Capture the cell that displays the provided text and extract its (X, Y) central coordinate. 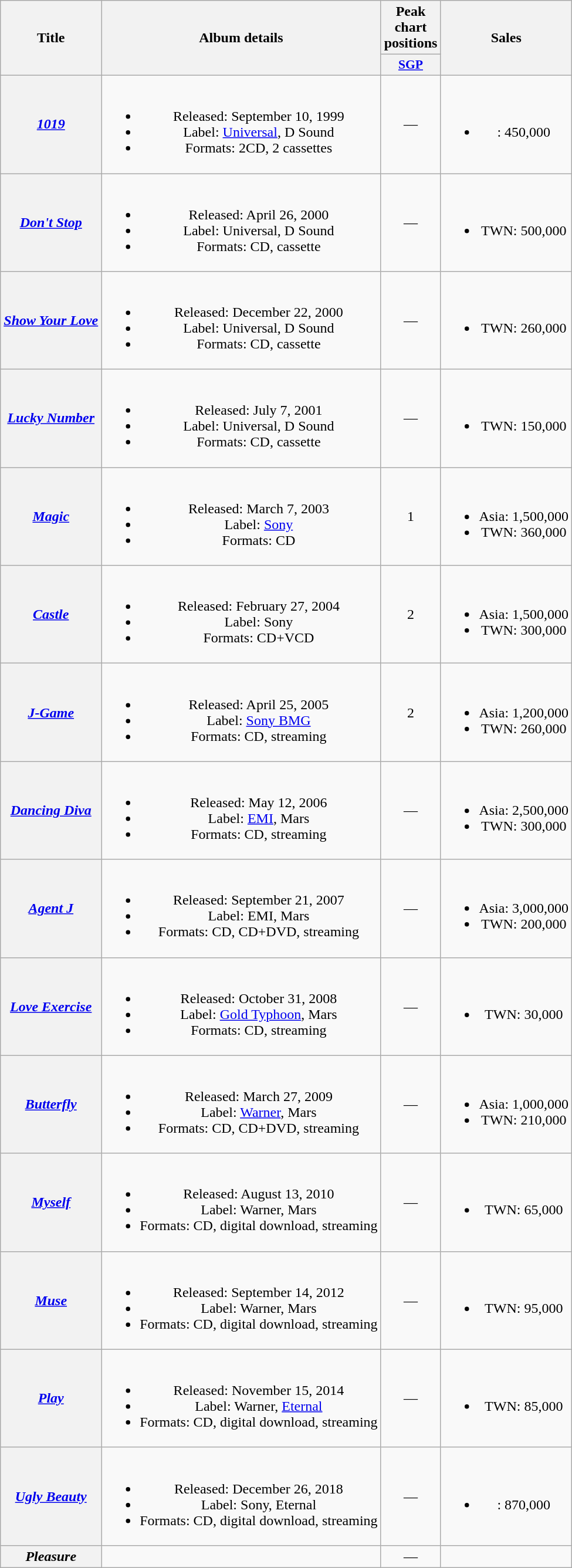
Magic (51, 516)
Asia: 1,500,000TWN: 300,000 (506, 615)
Released: July 7, 2001Label: Universal, D SoundFormats: CD, cassette (241, 419)
Sales (506, 38)
TWN: 30,000 (506, 1007)
Ugly Beauty (51, 1496)
Asia: 2,500,000TWN: 300,000 (506, 811)
Album details (241, 38)
Asia: 1,200,000TWN: 260,000 (506, 712)
Released: March 7, 2003Label: SonyFormats: CD (241, 516)
Released: February 27, 2004Label: SonyFormats: CD+VCD (241, 615)
TWN: 95,000 (506, 1300)
Released: October 31, 2008Label: Gold Typhoon, MarsFormats: CD, streaming (241, 1007)
Asia: 3,000,000TWN: 200,000 (506, 908)
Released: November 15, 2014Label: Warner, EternalFormats: CD, digital download, streaming (241, 1398)
Pleasure (51, 1556)
Asia: 1,500,000TWN: 360,000 (506, 516)
1 (411, 516)
Show Your Love (51, 320)
Castle (51, 615)
TWN: 260,000 (506, 320)
Released: August 13, 2010Label: Warner, MarsFormats: CD, digital download, streaming (241, 1203)
: 870,000 (506, 1496)
Released: March 27, 2009Label: Warner, MarsFormats: CD, CD+DVD, streaming (241, 1104)
Title (51, 38)
: 450,000 (506, 124)
J-Game (51, 712)
Released: April 25, 2005Label: Sony BMGFormats: CD, streaming (241, 712)
Released: May 12, 2006Label: EMI, MarsFormats: CD, streaming (241, 811)
Lucky Number (51, 419)
Released: April 26, 2000Label: Universal, D SoundFormats: CD, cassette (241, 223)
Released: December 26, 2018Label: Sony, EternalFormats: CD, digital download, streaming (241, 1496)
Muse (51, 1300)
Agent J (51, 908)
TWN: 85,000 (506, 1398)
Released: September 14, 2012Label: Warner, MarsFormats: CD, digital download, streaming (241, 1300)
1019 (51, 124)
Myself (51, 1203)
TWN: 150,000 (506, 419)
Play (51, 1398)
Peak chart positions (411, 28)
Released: September 10, 1999Label: Universal, D SoundFormats: 2CD, 2 cassettes (241, 124)
TWN: 65,000 (506, 1203)
Butterfly (51, 1104)
Released: September 21, 2007Label: EMI, MarsFormats: CD, CD+DVD, streaming (241, 908)
TWN: 500,000 (506, 223)
Dancing Diva (51, 811)
SGP (411, 65)
Released: December 22, 2000Label: Universal, D SoundFormats: CD, cassette (241, 320)
Love Exercise (51, 1007)
Don't Stop (51, 223)
Asia: 1,000,000TWN: 210,000 (506, 1104)
